Output the (X, Y) coordinate of the center of the cell containing the given text.  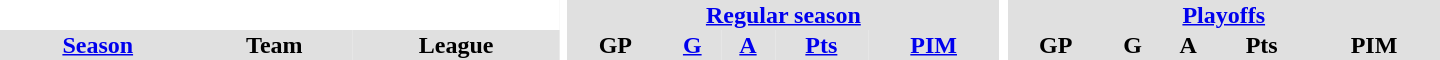
Playoffs (1224, 15)
Team (274, 45)
Regular season (783, 15)
League (456, 45)
Season (98, 45)
